Find where the given text appears and provide that cell's center as [x, y] coordinate. 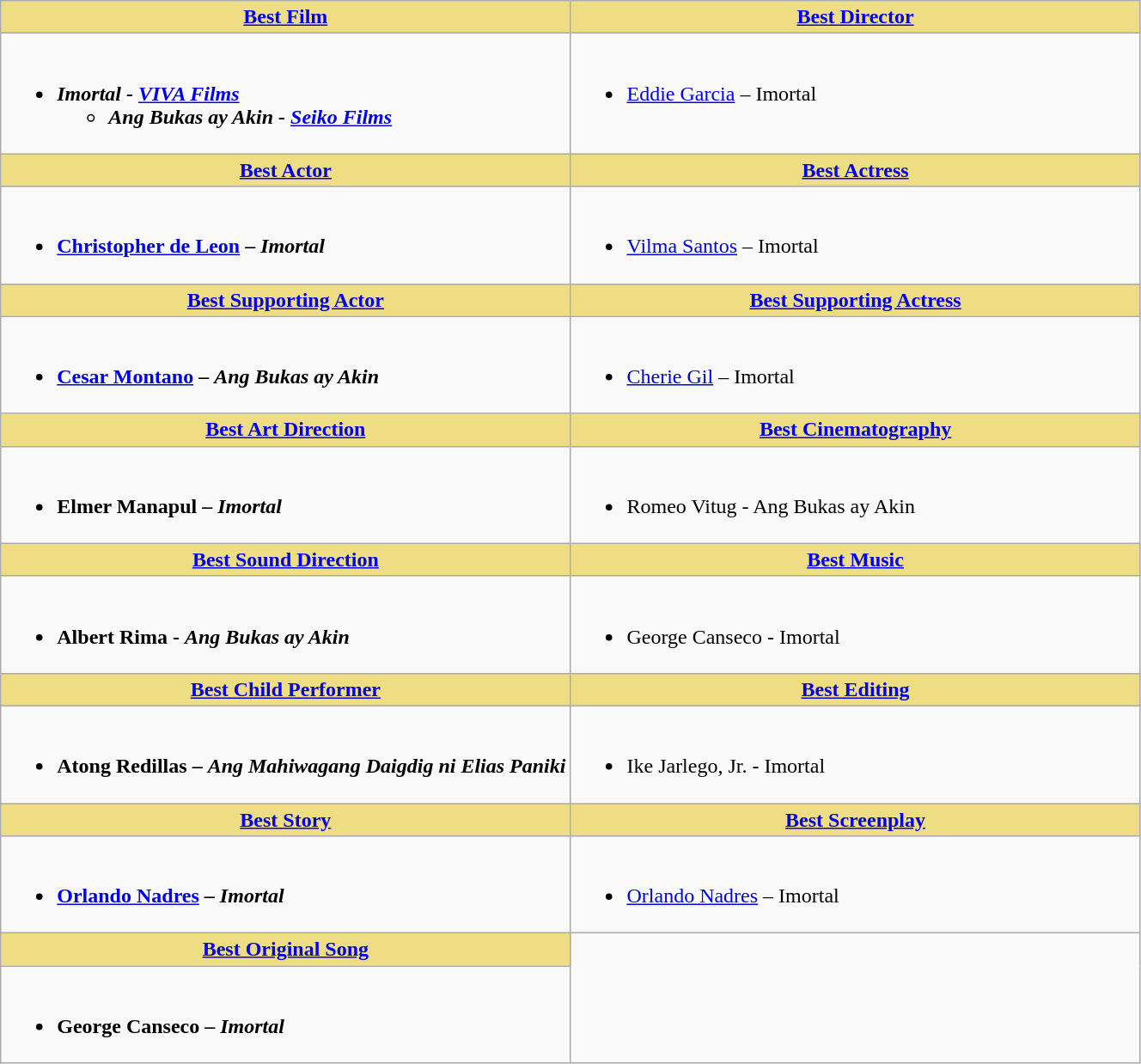
Best Cinematography [856, 430]
George Canseco - Imortal [856, 624]
Best Music [856, 560]
Cherie Gil – Imortal [856, 364]
Vilma Santos – Imortal [856, 235]
Best Supporting Actress [856, 300]
Best Story [285, 819]
Best Director [856, 17]
Christopher de Leon – Imortal [285, 235]
Best Actress [856, 170]
Best Screenplay [856, 819]
Atong Redillas – Ang Mahiwagang Daigdig ni Elias Paniki [285, 755]
Best Art Direction [285, 430]
Best Editing [856, 689]
Best Sound Direction [285, 560]
Elmer Manapul – Imortal [285, 495]
Best Actor [285, 170]
Best Film [285, 17]
Eddie Garcia – Imortal [856, 94]
Cesar Montano – Ang Bukas ay Akin [285, 364]
Ike Jarlego, Jr. - Imortal [856, 755]
Imortal - VIVA FilmsAng Bukas ay Akin - Seiko Films [285, 94]
Albert Rima - Ang Bukas ay Akin [285, 624]
Best Child Performer [285, 689]
Romeo Vitug - Ang Bukas ay Akin [856, 495]
George Canseco – Imortal [285, 1014]
Best Supporting Actor [285, 300]
Best Original Song [285, 950]
